Provide the (x, y) coordinate of the cell's center where the given text is located.  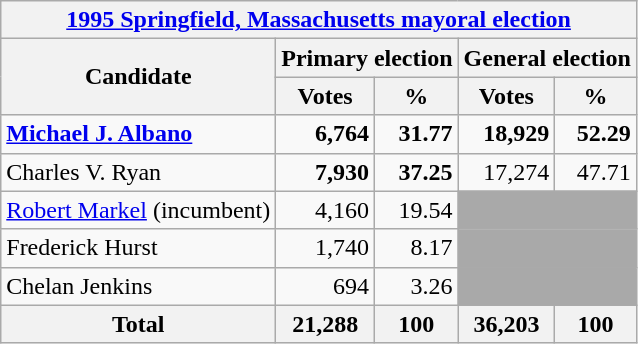
36,203 (506, 324)
Total (138, 324)
Robert Markel (incumbent) (138, 210)
Charles V. Ryan (138, 172)
52.29 (596, 134)
Chelan Jenkins (138, 286)
8.17 (416, 248)
18,929 (506, 134)
47.71 (596, 172)
Frederick Hurst (138, 248)
31.77 (416, 134)
General election (547, 58)
Primary election (367, 58)
6,764 (326, 134)
7,930 (326, 172)
Michael J. Albano (138, 134)
1995 Springfield, Massachusetts mayoral election (319, 20)
21,288 (326, 324)
19.54 (416, 210)
17,274 (506, 172)
37.25 (416, 172)
3.26 (416, 286)
694 (326, 286)
4,160 (326, 210)
1,740 (326, 248)
Candidate (138, 77)
